Capture the cell that displays the provided text and extract its [x, y] central coordinate. 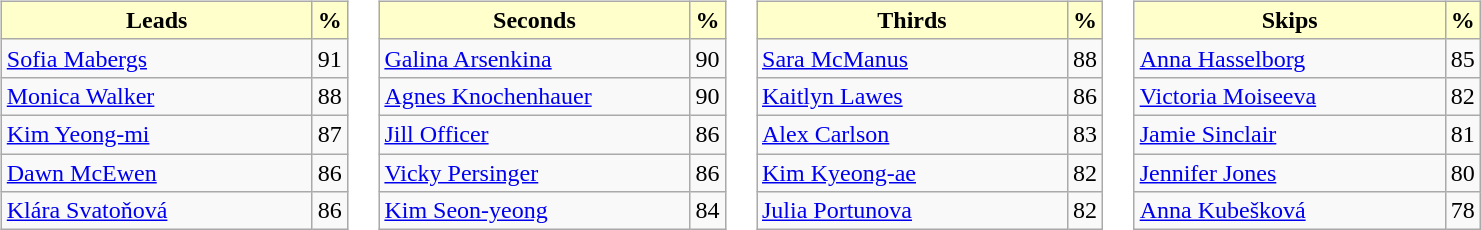
Leads [156, 20]
84 [708, 211]
Skips [1290, 20]
87 [330, 134]
Kim Yeong-mi [156, 134]
Klára Svatoňová [156, 211]
Jennifer Jones [1290, 173]
Jamie Sinclair [1290, 134]
91 [330, 58]
Jill Officer [534, 134]
85 [1462, 58]
Monica Walker [156, 96]
Thirds [912, 20]
81 [1462, 134]
78 [1462, 211]
Vicky Persinger [534, 173]
Alex Carlson [912, 134]
Victoria Moiseeva [1290, 96]
Anna Hasselborg [1290, 58]
Anna Kubešková [1290, 211]
83 [1086, 134]
Kaitlyn Lawes [912, 96]
Sara McManus [912, 58]
Agnes Knochenhauer [534, 96]
Seconds [534, 20]
Galina Arsenkina [534, 58]
Dawn McEwen [156, 173]
Kim Kyeong-ae [912, 173]
Sofia Mabergs [156, 58]
Julia Portunova [912, 211]
80 [1462, 173]
Kim Seon-yeong [534, 211]
